Scan for the cell matching the given text and deliver its [x, y] coordinate at center. 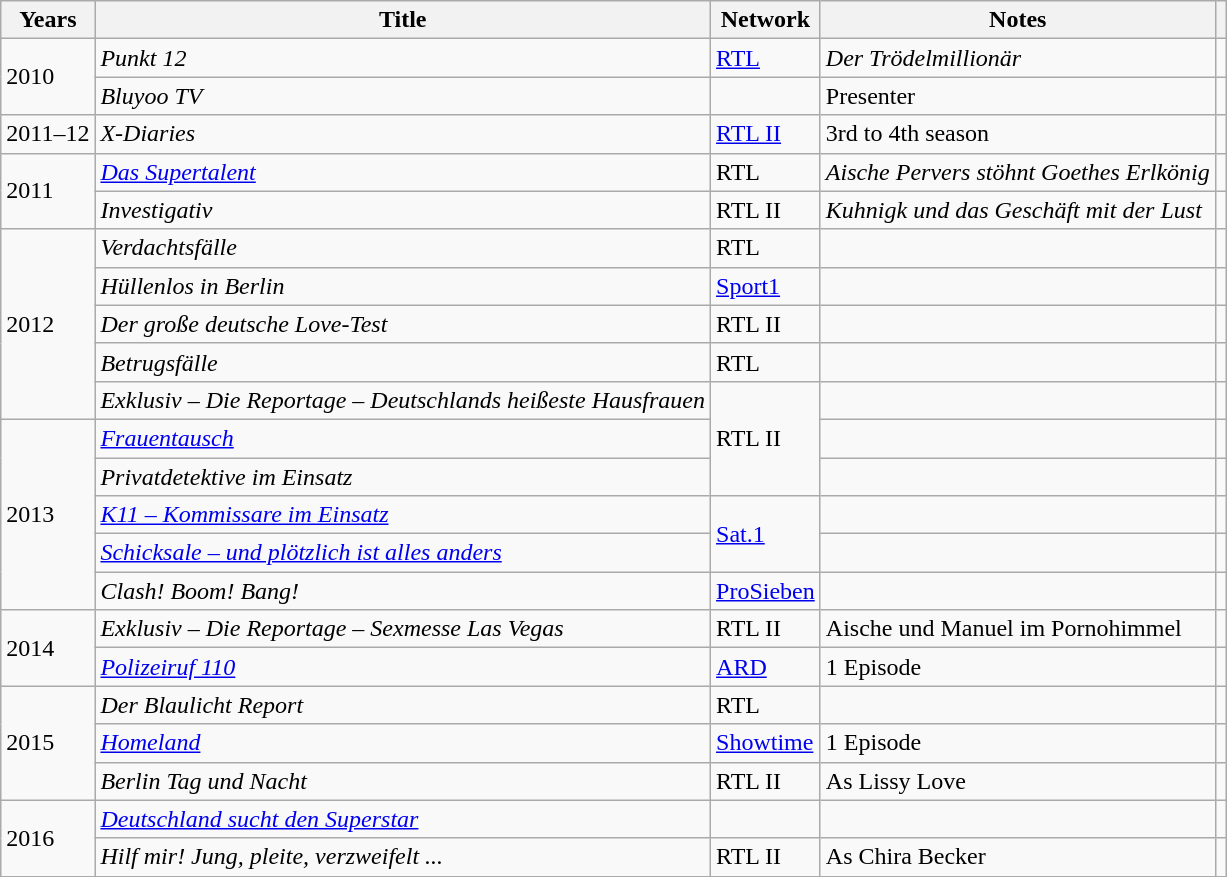
As Lissy Love [1018, 781]
Betrugsfälle [403, 362]
Notes [1018, 20]
Punkt 12 [403, 58]
2012 [48, 324]
Homeland [403, 743]
2016 [48, 838]
Der Blaulicht Report [403, 705]
Bluyoo TV [403, 96]
Frauentausch [403, 438]
Privatdetektive im Einsatz [403, 477]
2015 [48, 743]
Hilf mir! Jung, pleite, verzweifelt ... [403, 857]
Exklusiv – Die Reportage – Deutschlands heißeste Hausfrauen [403, 400]
Title [403, 20]
Aische Pervers stöhnt Goethes Erlkönig [1018, 172]
Polizeiruf 110 [403, 667]
3rd to 4th season [1018, 134]
Network [766, 20]
As Chira Becker [1018, 857]
2013 [48, 514]
Investigativ [403, 210]
Clash! Boom! Bang! [403, 591]
Hüllenlos in Berlin [403, 286]
ARD [766, 667]
Der große deutsche Love-Test [403, 324]
Das Supertalent [403, 172]
Sat.1 [766, 534]
Deutschland sucht den Superstar [403, 819]
2010 [48, 77]
Years [48, 20]
ProSieben [766, 591]
Aische und Manuel im Pornohimmel [1018, 629]
Presenter [1018, 96]
Exklusiv – Die Reportage – Sexmesse Las Vegas [403, 629]
2014 [48, 648]
Verdachtsfälle [403, 248]
Kuhnigk und das Geschäft mit der Lust [1018, 210]
2011–12 [48, 134]
Berlin Tag und Nacht [403, 781]
Sport1 [766, 286]
Der Trödelmillionär [1018, 58]
2011 [48, 191]
X-Diaries [403, 134]
Showtime [766, 743]
K11 – Kommissare im Einsatz [403, 515]
Schicksale – und plötzlich ist alles anders [403, 553]
